Determine the [x, y] coordinate at the center of the cell enclosing the given text.  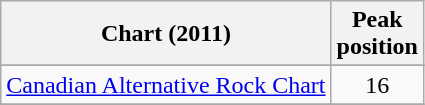
Chart (2011) [166, 34]
16 [377, 85]
Peakposition [377, 34]
Canadian Alternative Rock Chart [166, 85]
